Determine the [x, y] coordinate at the center of the cell enclosing the given text.  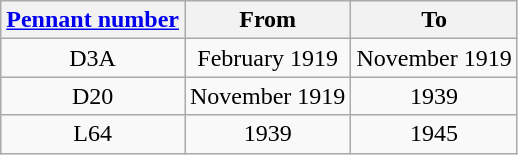
To [434, 20]
1945 [434, 134]
From [267, 20]
February 1919 [267, 58]
D20 [93, 96]
Pennant number [93, 20]
D3A [93, 58]
L64 [93, 134]
